Return [X, Y] of the center of cell containing provided text 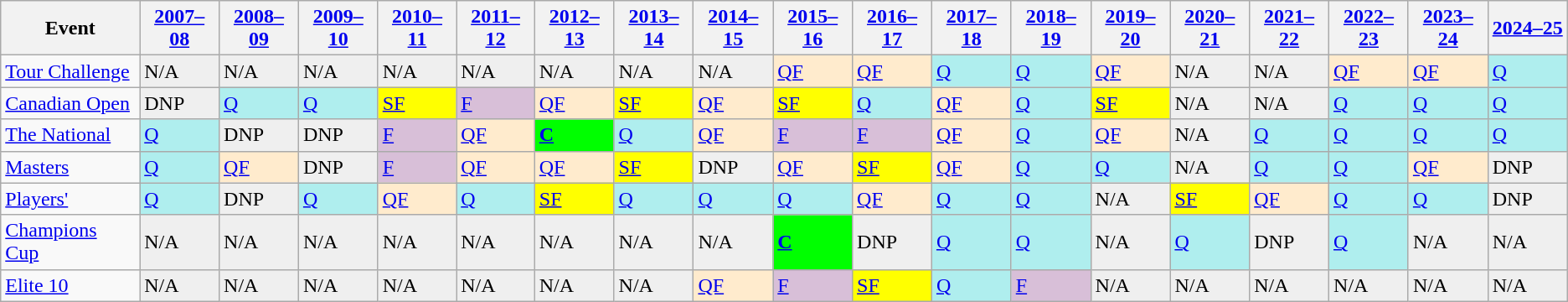
Elite 10 [70, 285]
2016–17 [893, 29]
2019–20 [1131, 29]
2024–25 [1528, 29]
2021–22 [1290, 29]
Canadian Open [70, 103]
2017–18 [972, 29]
2010–11 [417, 29]
Event [70, 29]
2022–23 [1369, 29]
2008–09 [260, 29]
2014–15 [734, 29]
Tour Challenge [70, 71]
Champions Cup [70, 242]
2007–08 [179, 29]
Players' [70, 199]
2013–14 [653, 29]
2023–24 [1447, 29]
The National [70, 135]
Masters [70, 167]
2012–13 [575, 29]
2020–21 [1210, 29]
2009–10 [338, 29]
2015–16 [812, 29]
2018–19 [1050, 29]
2011–12 [496, 29]
